Detect which cell encompasses the target text, then output its [X, Y] center coordinate. 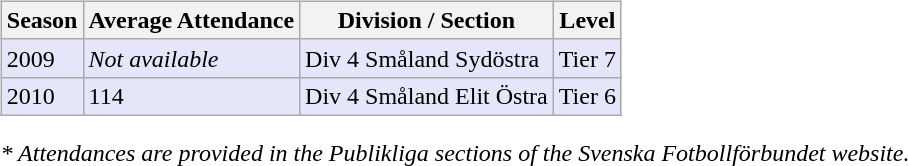
Tier 7 [587, 58]
114 [192, 96]
Average Attendance [192, 20]
Level [587, 20]
2010 [42, 96]
Div 4 Småland Sydöstra [427, 58]
Division / Section [427, 20]
2009 [42, 58]
Season [42, 20]
Div 4 Småland Elit Östra [427, 96]
Tier 6 [587, 96]
Not available [192, 58]
